Scan for the cell matching the given text and deliver its (X, Y) coordinate at center. 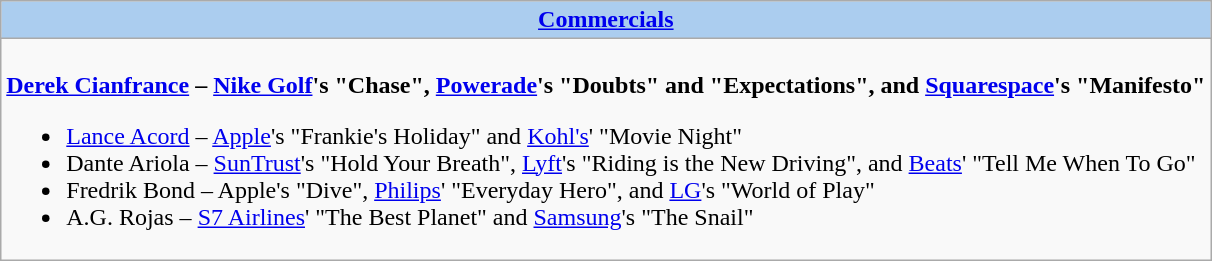
Commercials (606, 20)
